Capture the cell that displays the provided text and extract its (X, Y) central coordinate. 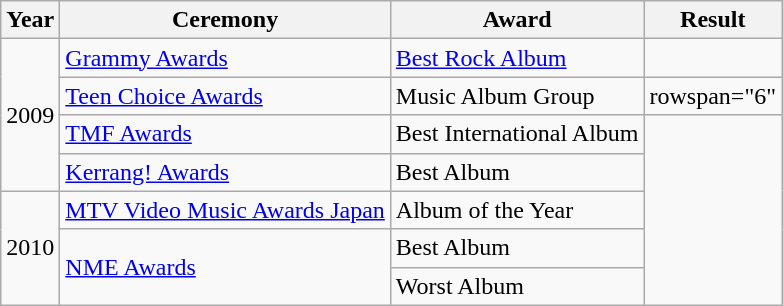
Award (517, 20)
Teen Choice Awards (226, 96)
2010 (30, 248)
Result (713, 20)
Kerrang! Awards (226, 172)
Ceremony (226, 20)
2009 (30, 115)
rowspan="6" (713, 96)
Year (30, 20)
MTV Video Music Awards Japan (226, 210)
Album of the Year (517, 210)
Music Album Group (517, 96)
Grammy Awards (226, 58)
TMF Awards (226, 134)
NME Awards (226, 267)
Best International Album (517, 134)
Best Rock Album (517, 58)
Worst Album (517, 286)
